Detect which cell encompasses the target text, then output its [x, y] center coordinate. 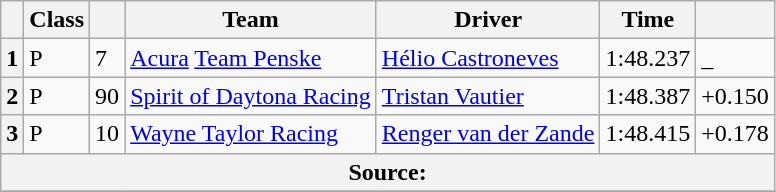
Acura Team Penske [251, 58]
2 [12, 96]
90 [108, 96]
+0.178 [736, 134]
1 [12, 58]
Hélio Castroneves [488, 58]
1:48.387 [648, 96]
Driver [488, 20]
1:48.237 [648, 58]
10 [108, 134]
Source: [388, 172]
Time [648, 20]
7 [108, 58]
Tristan Vautier [488, 96]
_ [736, 58]
Team [251, 20]
Wayne Taylor Racing [251, 134]
Class [57, 20]
+0.150 [736, 96]
1:48.415 [648, 134]
3 [12, 134]
Renger van der Zande [488, 134]
Spirit of Daytona Racing [251, 96]
